Pinpoint the cell where the given text exists, returning its [x, y] midpoint coordinate. 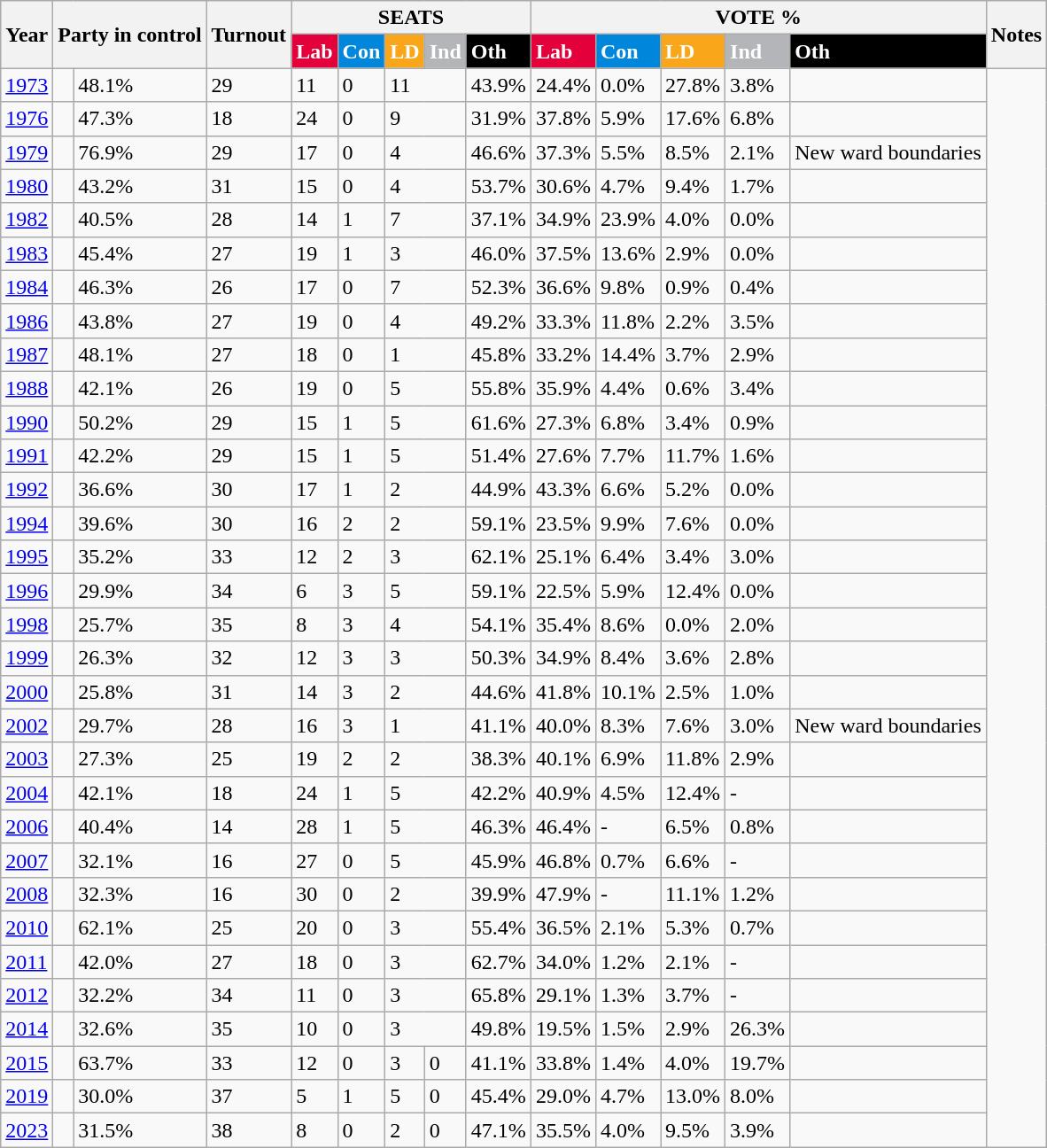
2010 [27, 927]
1983 [27, 253]
33.8% [563, 1063]
1994 [27, 524]
1.4% [627, 1063]
43.3% [563, 490]
10.1% [627, 692]
2011 [27, 961]
14.4% [627, 354]
0.8% [758, 826]
3.9% [758, 1130]
29.7% [140, 725]
37.8% [563, 119]
25.1% [563, 557]
51.4% [498, 456]
40.4% [140, 826]
9 [426, 119]
35.2% [140, 557]
11.7% [693, 456]
43.9% [498, 85]
9.4% [693, 186]
40.5% [140, 220]
46.6% [498, 152]
30.0% [140, 1097]
13.0% [693, 1097]
1976 [27, 119]
4.5% [627, 793]
1990 [27, 423]
49.8% [498, 1029]
Notes [1016, 35]
65.8% [498, 996]
SEATS [411, 18]
5.5% [627, 152]
3.8% [758, 85]
37.3% [563, 152]
40.9% [563, 793]
4.4% [627, 388]
76.9% [140, 152]
1.5% [627, 1029]
61.6% [498, 423]
27.6% [563, 456]
1991 [27, 456]
44.6% [498, 692]
37 [249, 1097]
30.6% [563, 186]
53.7% [498, 186]
31.9% [498, 119]
35.5% [563, 1130]
25.8% [140, 692]
2003 [27, 759]
50.2% [140, 423]
42.0% [140, 961]
2004 [27, 793]
5.2% [693, 490]
44.9% [498, 490]
55.4% [498, 927]
39.9% [498, 894]
2006 [27, 826]
33.3% [563, 321]
38 [249, 1130]
35.4% [563, 624]
Party in control [129, 35]
Year [27, 35]
8.3% [627, 725]
62.7% [498, 961]
41.8% [563, 692]
32.3% [140, 894]
7.7% [627, 456]
47.3% [140, 119]
2007 [27, 860]
43.8% [140, 321]
2002 [27, 725]
23.9% [627, 220]
2000 [27, 692]
2008 [27, 894]
23.5% [563, 524]
1.7% [758, 186]
3.5% [758, 321]
1999 [27, 658]
VOTE % [758, 18]
9.8% [627, 287]
1982 [27, 220]
1.6% [758, 456]
9.9% [627, 524]
13.6% [627, 253]
25.7% [140, 624]
40.1% [563, 759]
37.1% [498, 220]
1995 [27, 557]
49.2% [498, 321]
Turnout [249, 35]
1979 [27, 152]
2.5% [693, 692]
20 [314, 927]
46.0% [498, 253]
10 [314, 1029]
2014 [27, 1029]
19.7% [758, 1063]
29.1% [563, 996]
34.0% [563, 961]
29.0% [563, 1097]
47.1% [498, 1130]
22.5% [563, 591]
32.2% [140, 996]
38.3% [498, 759]
2.2% [693, 321]
0.6% [693, 388]
52.3% [498, 287]
8.4% [627, 658]
43.2% [140, 186]
1992 [27, 490]
1973 [27, 85]
29.9% [140, 591]
27.8% [693, 85]
2012 [27, 996]
1986 [27, 321]
32 [249, 658]
1984 [27, 287]
19.5% [563, 1029]
55.8% [498, 388]
45.8% [498, 354]
54.1% [498, 624]
1998 [27, 624]
33.2% [563, 354]
63.7% [140, 1063]
32.1% [140, 860]
6 [314, 591]
24.4% [563, 85]
37.5% [563, 253]
2019 [27, 1097]
17.6% [693, 119]
8.0% [758, 1097]
2023 [27, 1130]
1987 [27, 354]
6.5% [693, 826]
3.6% [693, 658]
32.6% [140, 1029]
35.9% [563, 388]
0.4% [758, 287]
50.3% [498, 658]
1980 [27, 186]
31.5% [140, 1130]
1988 [27, 388]
6.4% [627, 557]
39.6% [140, 524]
1996 [27, 591]
5.3% [693, 927]
40.0% [563, 725]
8.6% [627, 624]
47.9% [563, 894]
9.5% [693, 1130]
46.8% [563, 860]
2.8% [758, 658]
1.3% [627, 996]
2015 [27, 1063]
46.4% [563, 826]
6.9% [627, 759]
1.0% [758, 692]
45.9% [498, 860]
8.5% [693, 152]
11.1% [693, 894]
36.5% [563, 927]
2.0% [758, 624]
